Scan for the cell matching the given text and deliver its (X, Y) coordinate at center. 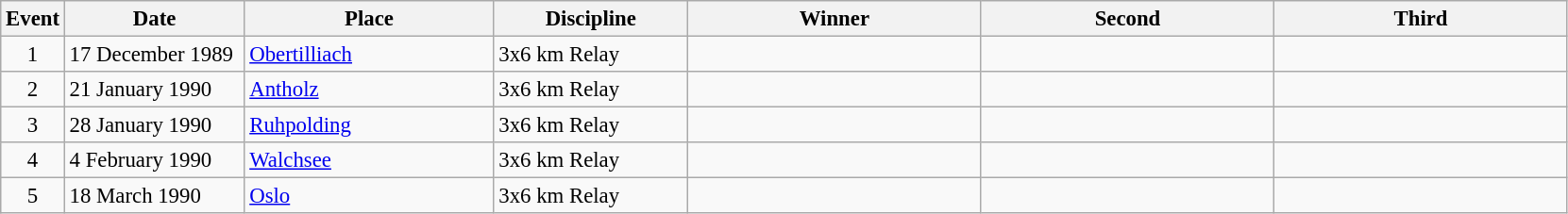
Third (1422, 19)
3 (33, 125)
Place (369, 19)
18 March 1990 (155, 196)
Ruhpolding (369, 125)
Oslo (369, 196)
21 January 1990 (155, 90)
4 February 1990 (155, 160)
Second (1127, 19)
28 January 1990 (155, 125)
4 (33, 160)
Walchsee (369, 160)
2 (33, 90)
Antholz (369, 90)
Obertilliach (369, 55)
Date (155, 19)
Event (33, 19)
1 (33, 55)
Winner (835, 19)
Discipline (591, 19)
17 December 1989 (155, 55)
5 (33, 196)
